Determine the (X, Y) coordinate at the center of the cell enclosing the given text.  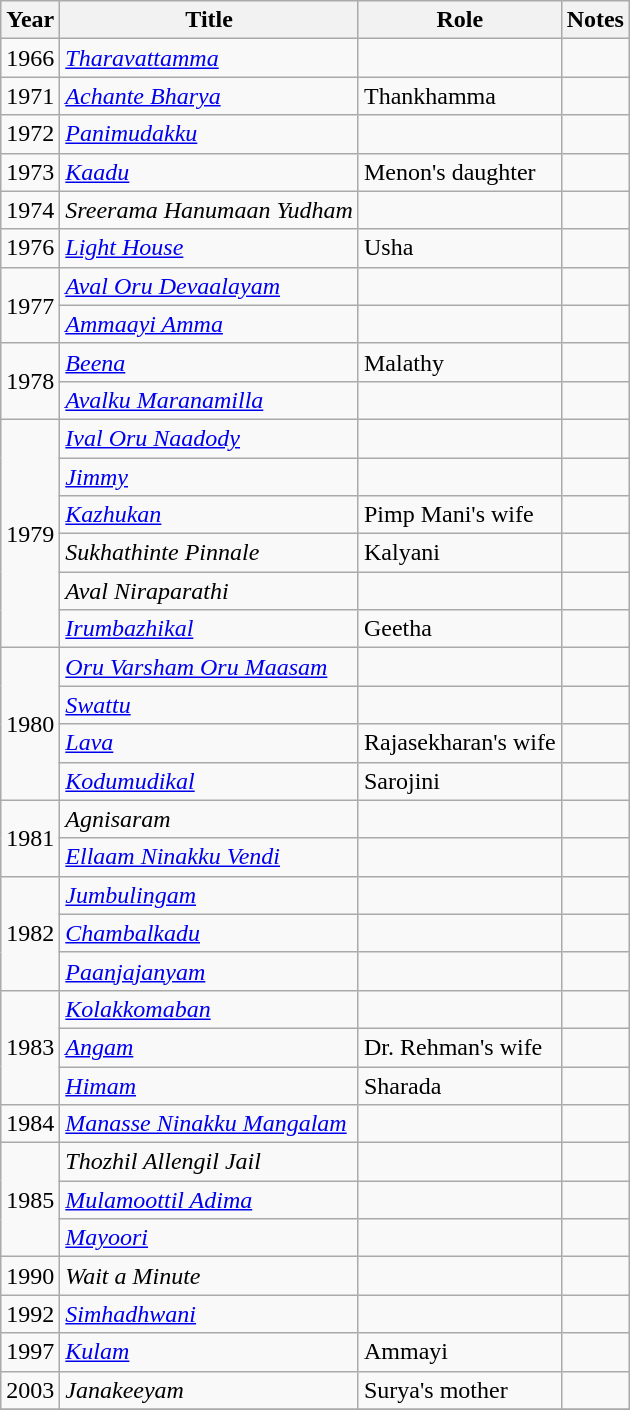
Rajasekharan's wife (460, 743)
1976 (30, 248)
1983 (30, 1047)
Kazhukan (210, 515)
Sharada (460, 1085)
1971 (30, 96)
Irumbazhikal (210, 629)
1979 (30, 533)
1984 (30, 1124)
1972 (30, 134)
Ival Oru Naadody (210, 438)
Geetha (460, 629)
Kodumudikal (210, 781)
Mayoori (210, 1238)
Thozhil Allengil Jail (210, 1162)
Mulamoottil Adima (210, 1200)
Aval Oru Devaalayam (210, 286)
Avalku Maranamilla (210, 400)
Achante Bharya (210, 96)
1978 (30, 381)
Notes (595, 20)
1973 (30, 172)
1985 (30, 1200)
Malathy (460, 362)
Kaadu (210, 172)
Panimudakku (210, 134)
Jimmy (210, 477)
Agnisaram (210, 819)
Manasse Ninakku Mangalam (210, 1124)
Ellaam Ninakku Vendi (210, 857)
Swattu (210, 705)
Usha (460, 248)
Role (460, 20)
Simhadhwani (210, 1314)
Aval Niraparathi (210, 591)
1974 (30, 210)
Surya's mother (460, 1390)
Angam (210, 1047)
Light House (210, 248)
Menon's daughter (460, 172)
Chambalkadu (210, 933)
Oru Varsham Oru Maasam (210, 667)
1981 (30, 838)
Pimp Mani's wife (460, 515)
Ammayi (460, 1352)
1977 (30, 305)
Kolakkomaban (210, 1009)
Thankhamma (460, 96)
Wait a Minute (210, 1276)
2003 (30, 1390)
Title (210, 20)
Beena (210, 362)
Himam (210, 1085)
Lava (210, 743)
Sreerama Hanumaan Yudham (210, 210)
Janakeeyam (210, 1390)
1992 (30, 1314)
Kulam (210, 1352)
Sukhathinte Pinnale (210, 553)
1997 (30, 1352)
Paanjajanyam (210, 971)
1966 (30, 58)
Dr. Rehman's wife (460, 1047)
Kalyani (460, 553)
Sarojini (460, 781)
Ammaayi Amma (210, 324)
Year (30, 20)
1982 (30, 933)
Jumbulingam (210, 895)
1980 (30, 724)
Tharavattamma (210, 58)
1990 (30, 1276)
